Capture the cell that displays the provided text and extract its (x, y) central coordinate. 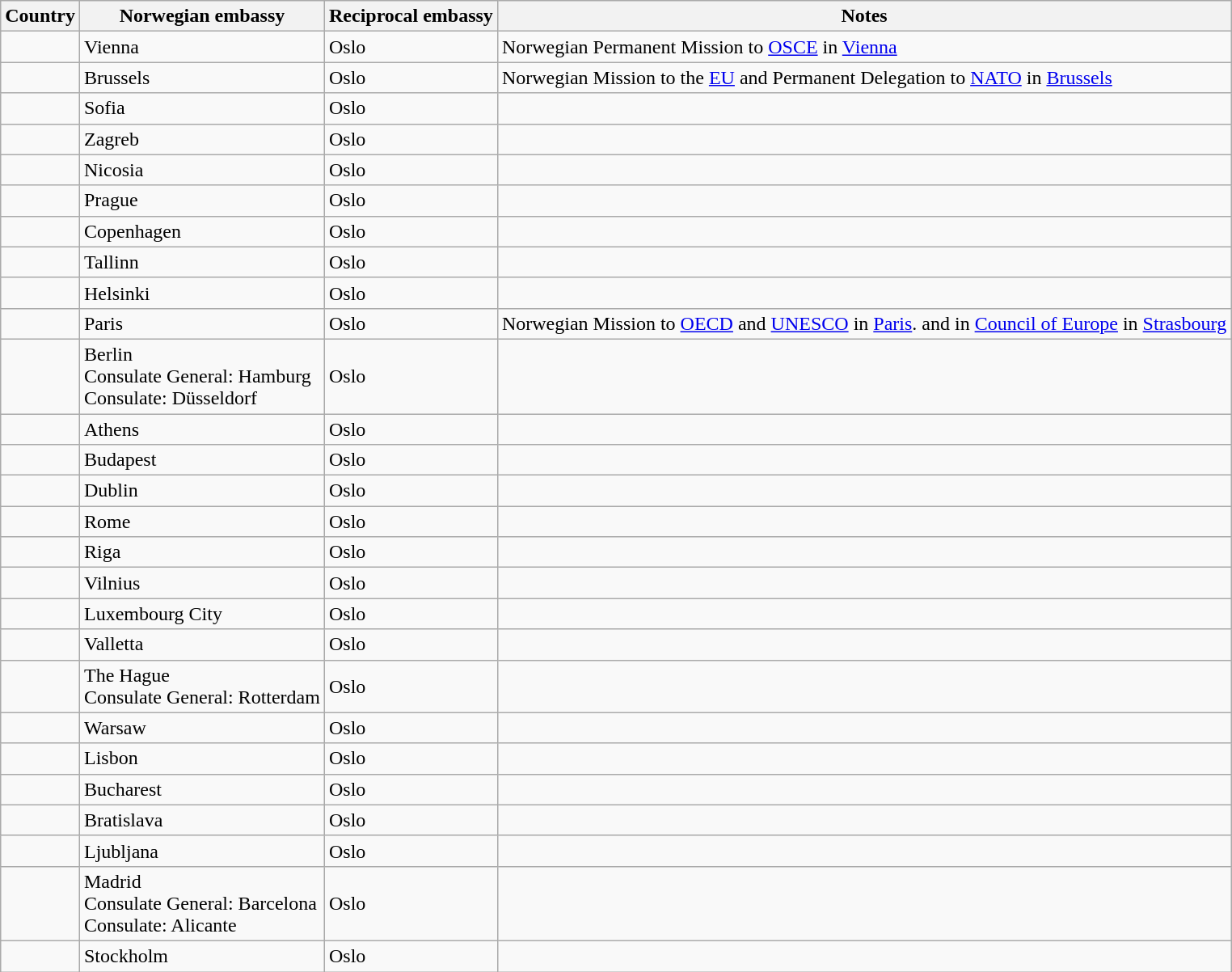
The HagueConsulate General: Rotterdam (202, 686)
Riga (202, 552)
Stockholm (202, 956)
Sofia (202, 108)
Vienna (202, 47)
Notes (863, 16)
Ljubljana (202, 851)
Dublin (202, 491)
Athens (202, 429)
Prague (202, 201)
Nicosia (202, 170)
BerlinConsulate General: HamburgConsulate: Düsseldorf (202, 376)
Brussels (202, 78)
Vilnius (202, 583)
Helsinki (202, 293)
Bucharest (202, 789)
Norwegian Mission to OECD and UNESCO in Paris. and in Council of Europe in Strasbourg (863, 323)
Bratislava (202, 820)
Luxembourg City (202, 614)
Rome (202, 522)
Paris (202, 323)
Warsaw (202, 728)
Norwegian Permanent Mission to OSCE in Vienna (863, 47)
Zagreb (202, 139)
Budapest (202, 460)
Copenhagen (202, 231)
Valletta (202, 644)
Norwegian embassy (202, 16)
Norwegian Mission to the EU and Permanent Delegation to NATO in Brussels (863, 78)
MadridConsulate General: BarcelonaConsulate: Alicante (202, 903)
Reciprocal embassy (411, 16)
Tallinn (202, 262)
Lisbon (202, 759)
Country (40, 16)
